Detect which cell encompasses the target text, then output its [X, Y] center coordinate. 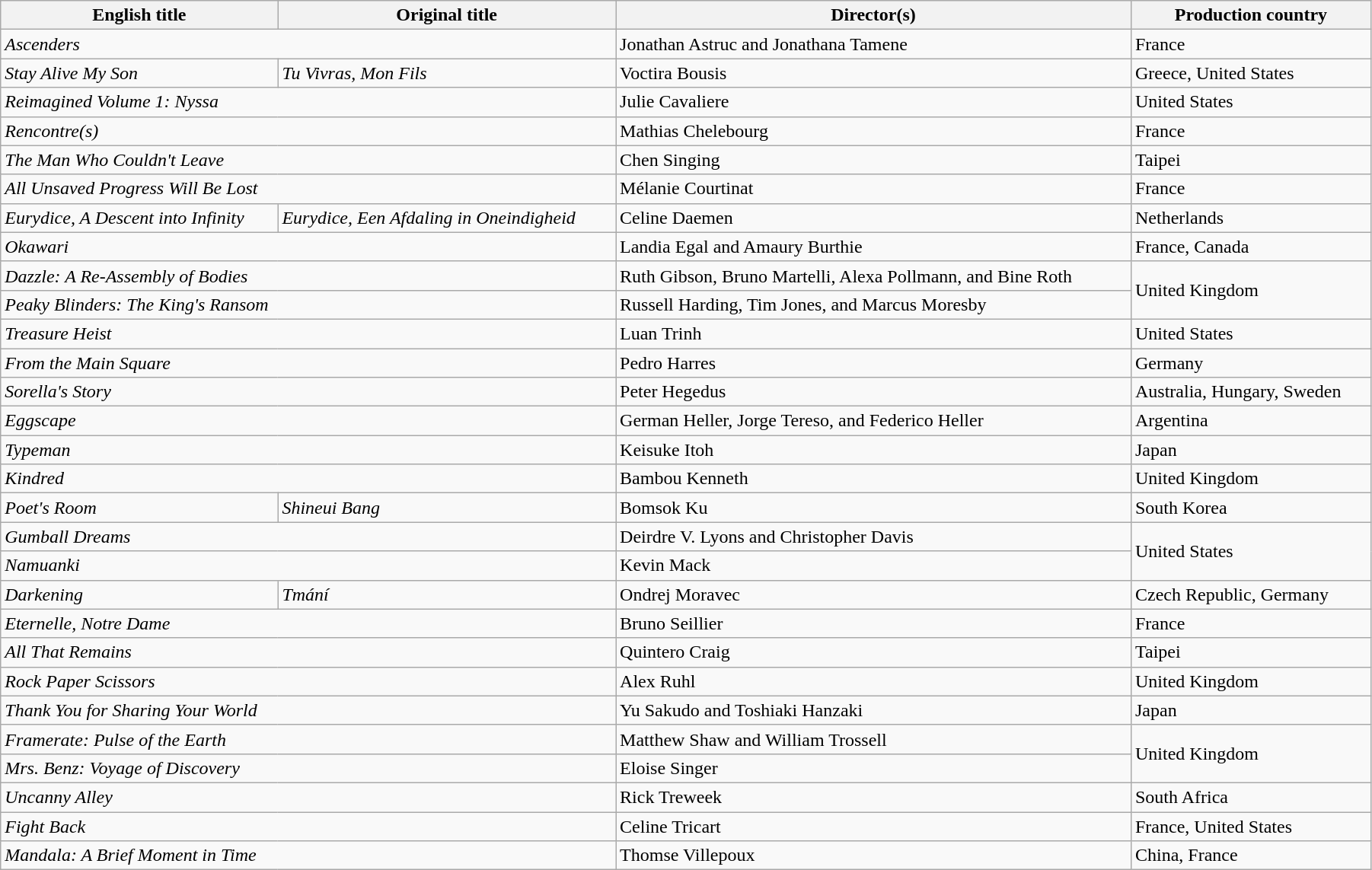
Germany [1250, 363]
Jonathan Astruc and Jonathana Tamene [874, 44]
Mathias Chelebourg [874, 131]
Ascenders [308, 44]
Chen Singing [874, 160]
Rencontre(s) [308, 131]
Ruth Gibson, Bruno Martelli, Alexa Pollmann, and Bine Roth [874, 276]
Greece, United States [1250, 73]
Julie Cavaliere [874, 102]
Luan Trinh [874, 333]
Mélanie Courtinat [874, 189]
South Korea [1250, 508]
Darkening [139, 594]
Mandala: A Brief Moment in Time [308, 856]
All Unsaved Progress Will Be Lost [308, 189]
Okawari [308, 247]
Pedro Harres [874, 363]
Celine Daemen [874, 218]
Poet's Room [139, 508]
Landia Egal and Amaury Burthie [874, 247]
From the Main Square [308, 363]
Netherlands [1250, 218]
German Heller, Jorge Tereso, and Federico Heller [874, 421]
Tu Vivras, Mon Fils [447, 73]
Eggscape [308, 421]
Production country [1250, 15]
Thank You for Sharing Your World [308, 710]
Keisuke Itoh [874, 450]
Voctira Bousis [874, 73]
Bomsok Ku [874, 508]
Kevin Mack [874, 566]
Shineui Bang [447, 508]
France, Canada [1250, 247]
Framerate: Pulse of the Earth [308, 739]
Peaky Blinders: The King's Ransom [308, 304]
Eurydice, Een Afdaling in Oneindigheid [447, 218]
Treasure Heist [308, 333]
Fight Back [308, 826]
English title [139, 15]
All That Remains [308, 652]
Quintero Craig [874, 652]
Mrs. Benz: Voyage of Discovery [308, 768]
Argentina [1250, 421]
Ondrej Moravec [874, 594]
Matthew Shaw and William Trossell [874, 739]
Rick Treweek [874, 797]
Sorella's Story [308, 392]
Gumball Dreams [308, 537]
Yu Sakudo and Toshiaki Hanzaki [874, 710]
Eloise Singer [874, 768]
Bambou Kenneth [874, 479]
South Africa [1250, 797]
Bruno Seillier [874, 623]
Reimagined Volume 1: Nyssa [308, 102]
Peter Hegedus [874, 392]
Thomse Villepoux [874, 856]
Original title [447, 15]
Uncanny Alley [308, 797]
Rock Paper Scissors [308, 681]
Kindred [308, 479]
The Man Who Couldn't Leave [308, 160]
Eternelle, Notre Dame [308, 623]
Czech Republic, Germany [1250, 594]
Alex Ruhl [874, 681]
Director(s) [874, 15]
Eurydice, A Descent into Infinity [139, 218]
Russell Harding, Tim Jones, and Marcus Moresby [874, 304]
Typeman [308, 450]
Deirdre V. Lyons and Christopher Davis [874, 537]
Tmání [447, 594]
Dazzle: A Re-Assembly of Bodies [308, 276]
Australia, Hungary, Sweden [1250, 392]
China, France [1250, 856]
France, United States [1250, 826]
Namuanki [308, 566]
Stay Alive My Son [139, 73]
Celine Tricart [874, 826]
